Identify which cell holds the provided text, then report its (x, y) central coordinate. 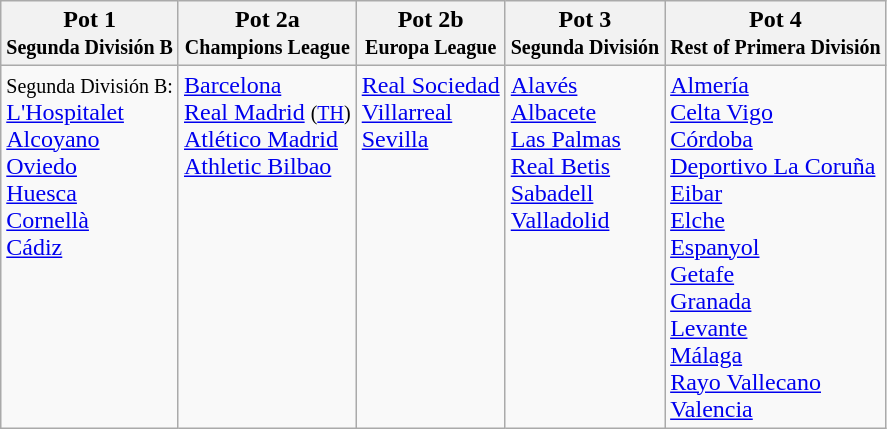
Pot 2aChampions League (267, 34)
Pot 3Segunda División (584, 34)
Pot 4Rest of Primera División (776, 34)
Pot 1Segunda División B (90, 34)
Segunda División B:L'HospitaletAlcoyanoOviedoHuescaCornellàCádiz (90, 247)
BarcelonaReal Madrid (TH)Atlético MadridAthletic Bilbao (267, 247)
AlavésAlbaceteLas PalmasReal BetisSabadellValladolid (584, 247)
Real SociedadVillarrealSevilla (430, 247)
AlmeríaCelta VigoCórdobaDeportivo La CoruñaEibarElcheEspanyolGetafeGranadaLevanteMálagaRayo VallecanoValencia (776, 247)
Pot 2bEuropa League (430, 34)
